From the cell containing the given text, extract its center point as (x, y) coordinate. 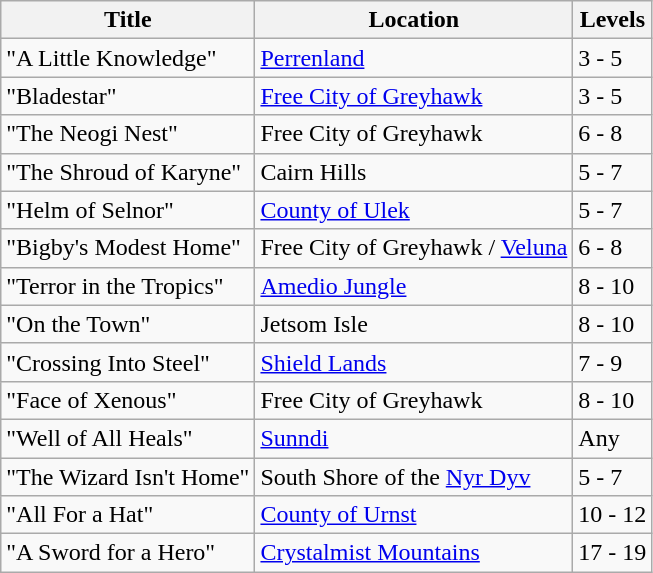
Free City of Greyhawk / Veluna (414, 248)
Sunndi (414, 438)
17 - 19 (612, 553)
Crystalmist Mountains (414, 553)
Cairn Hills (414, 172)
Jetsom Isle (414, 324)
County of Ulek (414, 210)
"Crossing Into Steel" (128, 362)
Perrenland (414, 58)
"A Little Knowledge" (128, 58)
"All For a Hat" (128, 515)
"The Neogi Nest" (128, 134)
"Well of All Heals" (128, 438)
Amedio Jungle (414, 286)
"Bigby's Modest Home" (128, 248)
"On the Town" (128, 324)
Shield Lands (414, 362)
Levels (612, 20)
7 - 9 (612, 362)
"Face of Xenous" (128, 400)
South Shore of the Nyr Dyv (414, 477)
10 - 12 (612, 515)
Any (612, 438)
"The Wizard Isn't Home" (128, 477)
"Helm of Selnor" (128, 210)
"Bladestar" (128, 96)
County of Urnst (414, 515)
"The Shroud of Karyne" (128, 172)
"Terror in the Tropics" (128, 286)
Location (414, 20)
Title (128, 20)
"A Sword for a Hero" (128, 553)
